For the text-containing cell, return its midpoint in [X, Y] coordinate format. 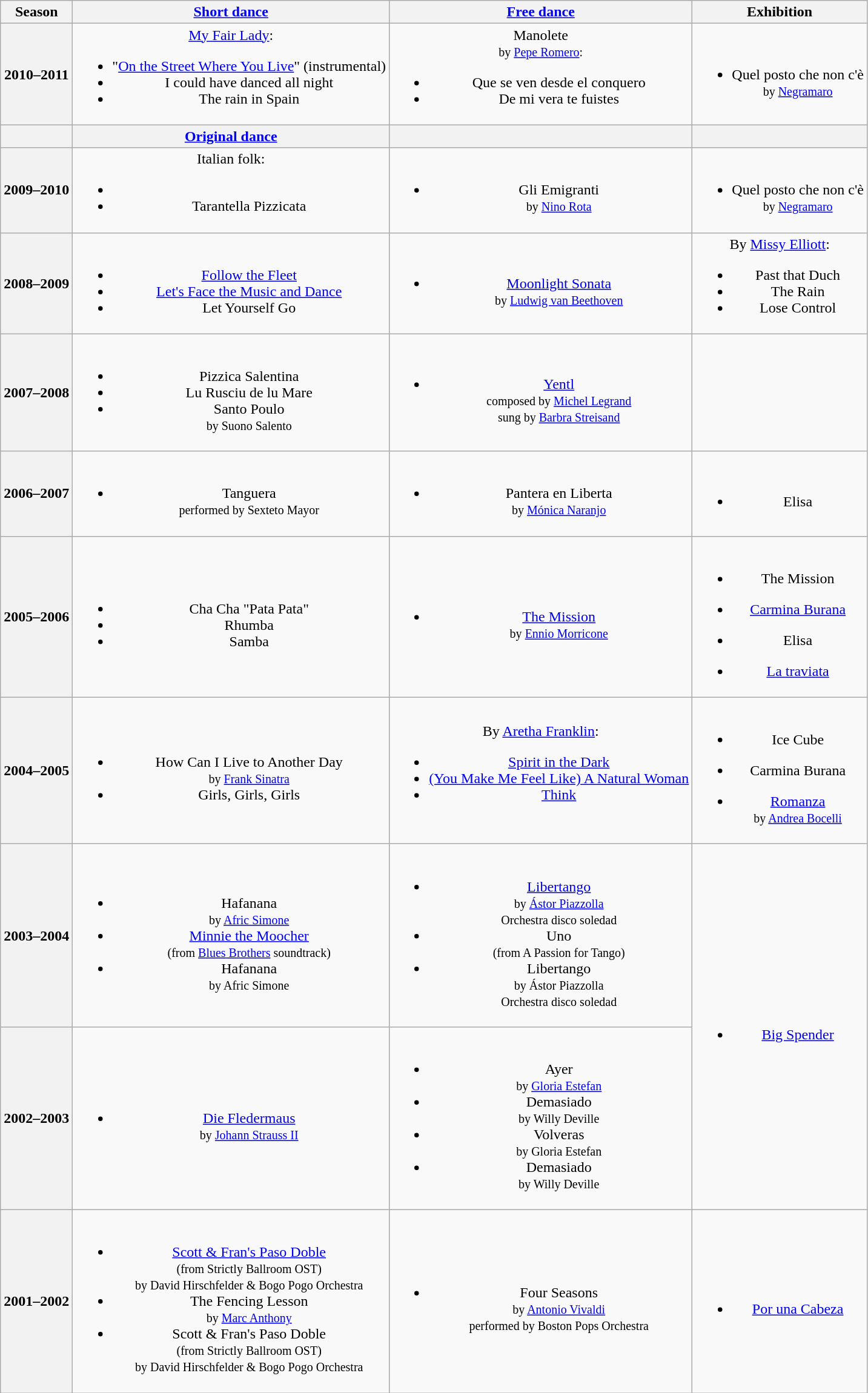
Manolete by Pepe Romero:Que se ven desde el conqueroDe mi vera te fuistes [541, 74]
Yentl composed by Michel Legrand sung by Barbra Streisand [541, 392]
2003–2004 [36, 935]
2004–2005 [36, 770]
2009–2010 [36, 190]
Short dance [231, 12]
The Mission by Ennio Morricone [541, 617]
Four Seasons by Antonio Vivaldi performed by Boston Pops Orchestra [541, 1301]
2001–2002 [36, 1301]
Exhibition [780, 12]
Por una Cabeza [780, 1301]
Season [36, 12]
Tanguera performed by Sexteto Mayor [231, 494]
Libertango by Ástor Piazzolla Orchestra disco soledad Uno (from A Passion for Tango) Libertango by Ástor Piazzolla Orchestra disco soledad [541, 935]
2006–2007 [36, 494]
Die Fledermaus by Johann Strauss II [231, 1118]
My Fair Lady:"On the Street Where You Live" (instrumental)I could have danced all nightThe rain in Spain [231, 74]
2010–2011 [36, 74]
Original dance [231, 136]
2007–2008 [36, 392]
Cha Cha "Pata Pata"RhumbaSamba [231, 617]
2002–2003 [36, 1118]
Ayer by Gloria Estefan Demasiado by Willy Deville Volveras by Gloria Estefan Demasiado by Willy Deville [541, 1118]
Gli Emigranti by Nino Rota [541, 190]
2005–2006 [36, 617]
Pizzica SalentinaLu Rusciu de lu MareSanto Poulo by Suono Salento [231, 392]
Follow the FleetLet's Face the Music and DanceLet Yourself Go [231, 283]
Free dance [541, 12]
Ice CubeCarmina BuranaRomanza by Andrea Bocelli [780, 770]
Elisa [780, 494]
How Can I Live to Another Day by Frank Sinatra Girls, Girls, Girls [231, 770]
By Missy Elliott:Past that DuchThe RainLose Control [780, 283]
Moonlight Sonata by Ludwig van Beethoven [541, 283]
2008–2009 [36, 283]
Hafanana by Afric Simone Minnie the Moocher (from Blues Brothers soundtrack) Hafanana by Afric Simone [231, 935]
Big Spender [780, 1027]
The MissionCarmina BuranaElisaLa traviata [780, 617]
By Aretha Franklin:Spirit in the Dark(You Make Me Feel Like) A Natural WomanThink [541, 770]
Italian folk:Tarantella Pizzicata [231, 190]
Pantera en Liberta by Mónica Naranjo [541, 494]
